Extract the [X, Y] coordinate from the center of the cell holding the provided text.  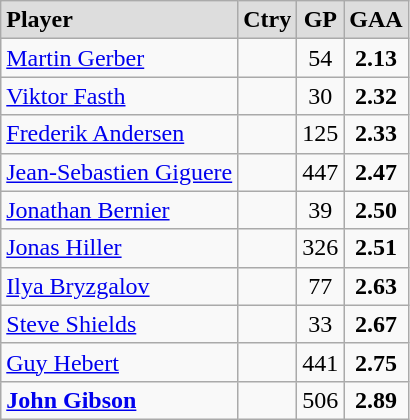
Ilya Bryzgalov [120, 286]
2.67 [376, 324]
441 [320, 362]
326 [320, 248]
2.89 [376, 400]
2.51 [376, 248]
Jonathan Bernier [120, 210]
Jean-Sebastien Giguere [120, 172]
2.75 [376, 362]
54 [320, 58]
Guy Hebert [120, 362]
30 [320, 96]
GP [320, 20]
2.13 [376, 58]
Jonas Hiller [120, 248]
2.50 [376, 210]
506 [320, 400]
77 [320, 286]
2.32 [376, 96]
John Gibson [120, 400]
447 [320, 172]
Player [120, 20]
2.33 [376, 134]
33 [320, 324]
39 [320, 210]
GAA [376, 20]
Martin Gerber [120, 58]
Viktor Fasth [120, 96]
2.47 [376, 172]
Steve Shields [120, 324]
Ctry [268, 20]
125 [320, 134]
Frederik Andersen [120, 134]
2.63 [376, 286]
